Output the [X, Y] coordinate of the center of the cell containing the given text.  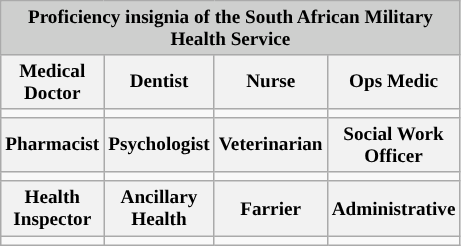
Administrative [394, 208]
Psychologist [159, 145]
Social Work Officer [394, 145]
Ops Medic [394, 82]
Veterinarian [270, 145]
Medical Doctor [52, 82]
Nurse [270, 82]
Farrier [270, 208]
Health Inspector [52, 208]
Pharmacist [52, 145]
Dentist [159, 82]
Ancillary Health [159, 208]
Proficiency insignia of the South African Military Health Service [230, 28]
